Locate the cell with the specified text and output its [X, Y] center coordinate. 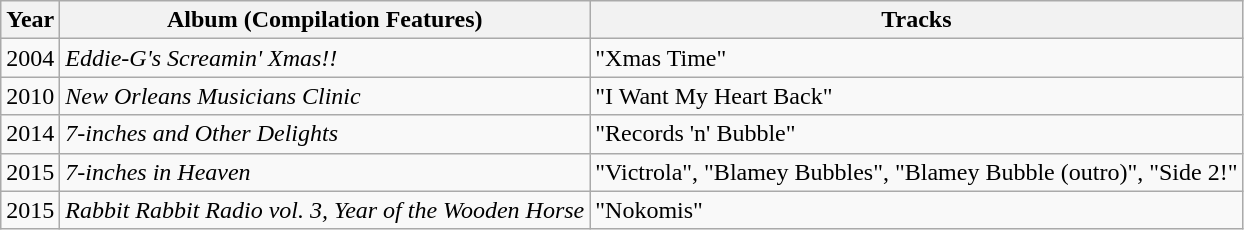
Rabbit Rabbit Radio vol. 3, Year of the Wooden Horse [325, 210]
2010 [30, 96]
2014 [30, 134]
Eddie-G's Screamin' Xmas!! [325, 58]
Album (Compilation Features) [325, 20]
"Xmas Time" [916, 58]
Tracks [916, 20]
2004 [30, 58]
"Nokomis" [916, 210]
"Records 'n' Bubble" [916, 134]
Year [30, 20]
"Victrola", "Blamey Bubbles", "Blamey Bubble (outro)", "Side 2!" [916, 172]
7-inches and Other Delights [325, 134]
New Orleans Musicians Clinic [325, 96]
7-inches in Heaven [325, 172]
"I Want My Heart Back" [916, 96]
